Return [x, y] of the center of cell containing provided text 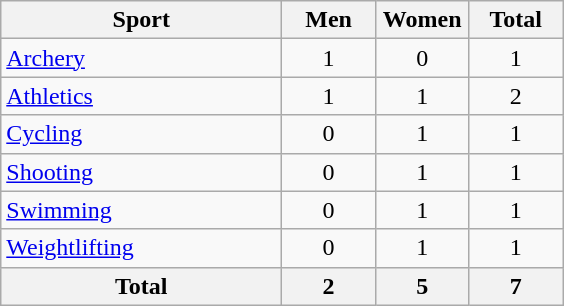
Women [422, 20]
Weightlifting [142, 248]
Swimming [142, 210]
Athletics [142, 96]
7 [516, 286]
Sport [142, 20]
5 [422, 286]
Archery [142, 58]
Shooting [142, 172]
Cycling [142, 134]
Men [329, 20]
